Identify which cell holds the provided text, then report its (X, Y) central coordinate. 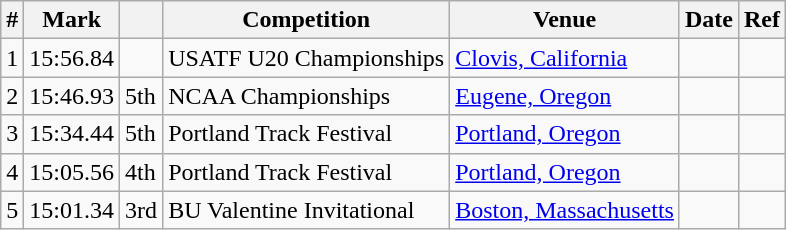
Venue (565, 20)
NCAA Championships (306, 96)
4th (142, 172)
15:46.93 (72, 96)
15:56.84 (72, 58)
Clovis, California (565, 58)
15:01.34 (72, 210)
4 (12, 172)
3rd (142, 210)
5 (12, 210)
Competition (306, 20)
15:05.56 (72, 172)
Ref (762, 20)
BU Valentine Invitational (306, 210)
# (12, 20)
Mark (72, 20)
3 (12, 134)
Date (708, 20)
15:34.44 (72, 134)
USATF U20 Championships (306, 58)
2 (12, 96)
1 (12, 58)
Eugene, Oregon (565, 96)
Boston, Massachusetts (565, 210)
